Extract the [X, Y] coordinate from the center of the cell holding the provided text.  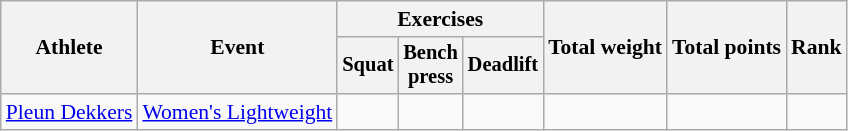
Event [237, 48]
Squat [368, 66]
Benchpress [430, 66]
Total points [726, 48]
Rank [816, 48]
Athlete [70, 48]
Pleun Dekkers [70, 112]
Total weight [605, 48]
Exercises [440, 19]
Deadlift [503, 66]
Women's Lightweight [237, 112]
